Extract the (x, y) coordinate from the center of the cell holding the provided text.  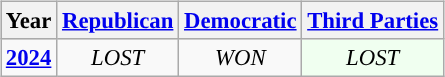
Democratic (240, 21)
Republican (118, 21)
Third Parties (373, 21)
2024 (29, 58)
Year (29, 21)
WON (240, 58)
